Determine the [X, Y] coordinate at the center of the cell enclosing the given text.  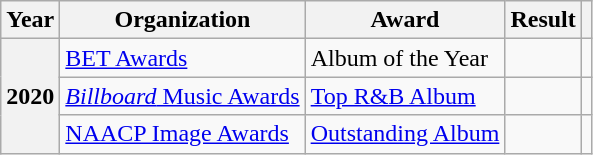
Organization [182, 20]
NAACP Image Awards [182, 134]
Year [30, 20]
2020 [30, 96]
Billboard Music Awards [182, 96]
Result [543, 20]
Top R&B Album [405, 96]
Outstanding Album [405, 134]
Award [405, 20]
BET Awards [182, 58]
Album of the Year [405, 58]
